Locate the cell with the specified text and output its [x, y] center coordinate. 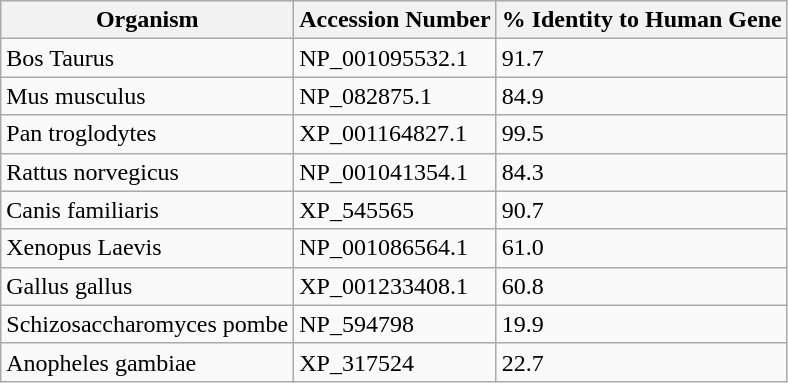
NP_001086564.1 [395, 248]
22.7 [642, 362]
Accession Number [395, 20]
Rattus norvegicus [148, 172]
% Identity to Human Gene [642, 20]
Bos Taurus [148, 58]
NP_082875.1 [395, 96]
Mus musculus [148, 96]
84.9 [642, 96]
NP_001095532.1 [395, 58]
90.7 [642, 210]
60.8 [642, 286]
84.3 [642, 172]
61.0 [642, 248]
99.5 [642, 134]
Gallus gallus [148, 286]
19.9 [642, 324]
Canis familiaris [148, 210]
Organism [148, 20]
Xenopus Laevis [148, 248]
XP_317524 [395, 362]
Schizosaccharomyces pombe [148, 324]
XP_001233408.1 [395, 286]
NP_594798 [395, 324]
Pan troglodytes [148, 134]
XP_001164827.1 [395, 134]
91.7 [642, 58]
XP_545565 [395, 210]
Anopheles gambiae [148, 362]
NP_001041354.1 [395, 172]
